For the text-containing cell, return its midpoint in (X, Y) coordinate format. 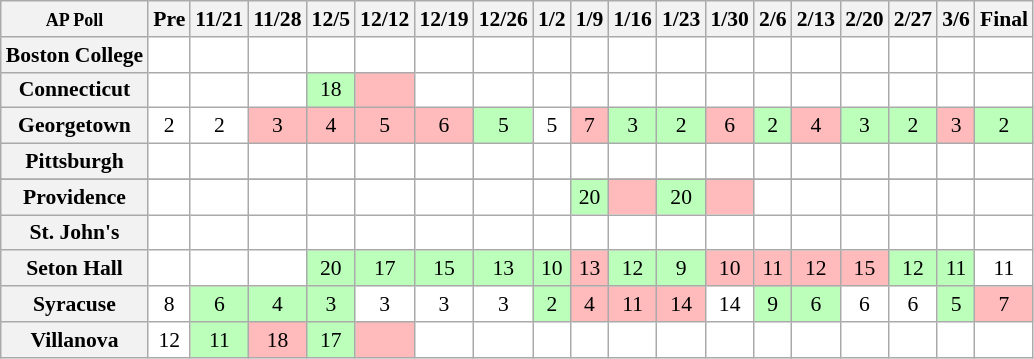
12/12 (384, 19)
2/13 (816, 19)
3/6 (956, 19)
Pittsburgh (74, 162)
Providence (74, 197)
12/26 (504, 19)
11/28 (277, 19)
Final (1004, 19)
1/30 (730, 19)
AP Poll (74, 19)
11/21 (219, 19)
Connecticut (74, 90)
Pre (169, 19)
Villanova (74, 340)
2/6 (773, 19)
1/16 (632, 19)
1/2 (552, 19)
St. John's (74, 233)
Syracuse (74, 304)
Seton Hall (74, 269)
Boston College (74, 55)
Georgetown (74, 126)
12/19 (444, 19)
2/27 (914, 19)
1/23 (682, 19)
2/20 (864, 19)
1/9 (590, 19)
12/5 (332, 19)
8 (169, 304)
